Provide the [x, y] coordinate of the cell's center where the given text is located.  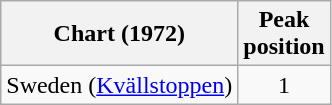
Chart (1972) [120, 34]
1 [284, 85]
Sweden (Kvällstoppen) [120, 85]
Peakposition [284, 34]
